Return (X, Y) of the center of cell containing provided text 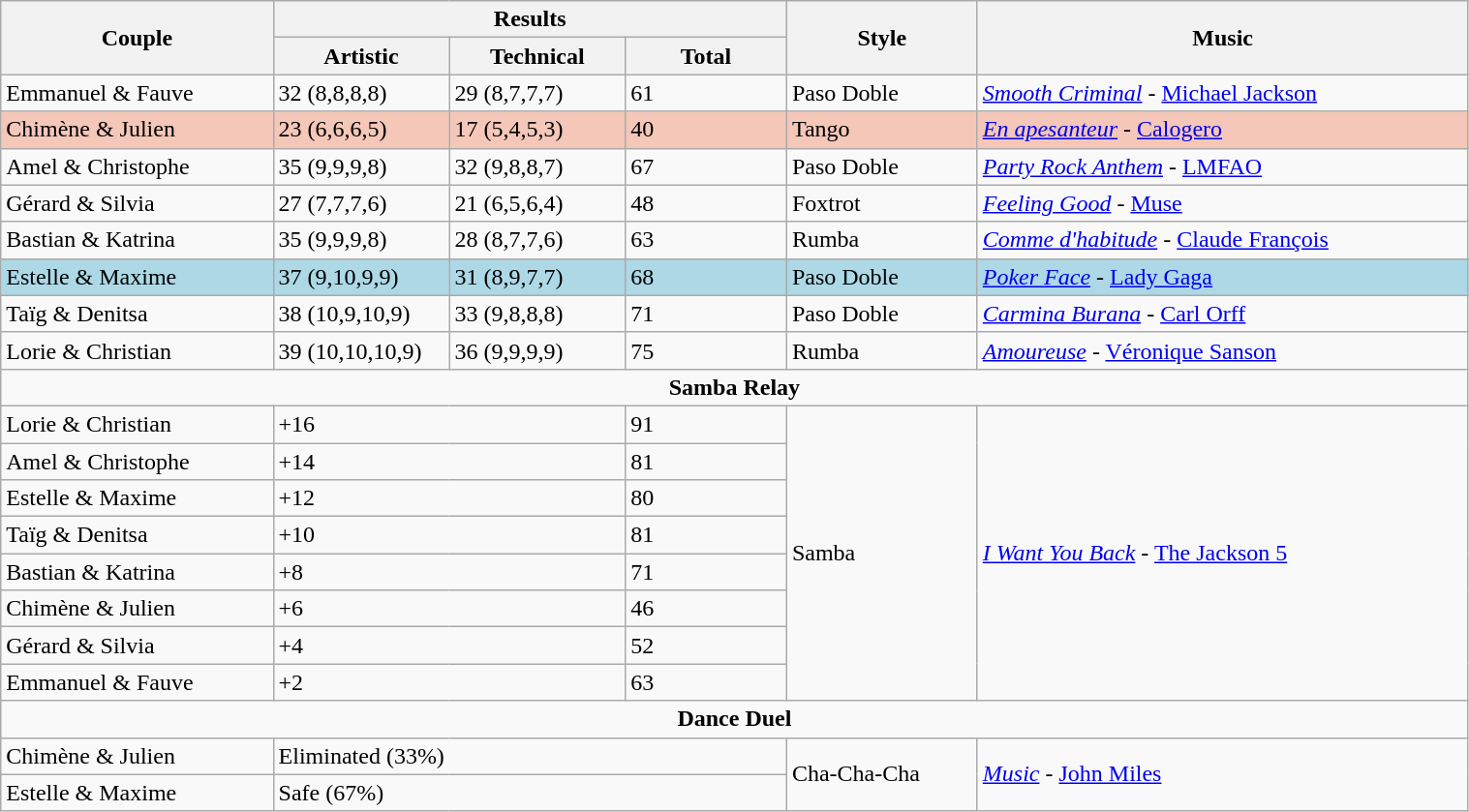
Comme d'habitude - Claude François (1222, 240)
27 (7,7,7,6) (361, 203)
Artistic (361, 56)
Amoureuse - Véronique Sanson (1222, 350)
Eliminated (33%) (530, 756)
37 (9,10,9,9) (361, 277)
Style (881, 38)
80 (707, 498)
Total (707, 56)
Poker Face - Lady Gaga (1222, 277)
17 (5,4,5,3) (537, 130)
I Want You Back - The Jackson 5 (1222, 553)
21 (6,5,6,4) (537, 203)
Music - John Miles (1222, 774)
29 (8,7,7,7) (537, 93)
31 (8,9,7,7) (537, 277)
33 (9,8,8,8) (537, 314)
Carmina Burana - Carl Orff (1222, 314)
Couple (138, 38)
Feeling Good - Muse (1222, 203)
En apesanteur - Calogero (1222, 130)
61 (707, 93)
40 (707, 130)
28 (8,7,7,6) (537, 240)
91 (707, 424)
+2 (449, 682)
39 (10,10,10,9) (361, 350)
52 (707, 646)
+12 (449, 498)
Smooth Criminal - Michael Jackson (1222, 93)
+6 (449, 609)
75 (707, 350)
Party Rock Anthem - LMFAO (1222, 166)
67 (707, 166)
Technical (537, 56)
38 (10,9,10,9) (361, 314)
Safe (67%) (530, 793)
+8 (449, 572)
+10 (449, 535)
Results (530, 19)
Samba Relay (734, 387)
Foxtrot (881, 203)
+4 (449, 646)
32 (9,8,8,7) (537, 166)
Music (1222, 38)
48 (707, 203)
Tango (881, 130)
+16 (449, 424)
46 (707, 609)
32 (8,8,8,8) (361, 93)
Cha-Cha-Cha (881, 774)
23 (6,6,6,5) (361, 130)
Dance Duel (734, 719)
Samba (881, 553)
36 (9,9,9,9) (537, 350)
68 (707, 277)
+14 (449, 462)
